Provide the (x, y) coordinate of the cell's center where the given text is located.  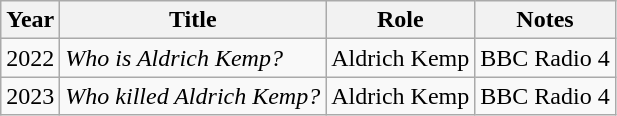
2022 (30, 58)
Title (193, 20)
Year (30, 20)
Notes (545, 20)
Role (400, 20)
2023 (30, 96)
Who killed Aldrich Kemp? (193, 96)
Who is Aldrich Kemp? (193, 58)
